From the cell containing the given text, extract its center point as (X, Y) coordinate. 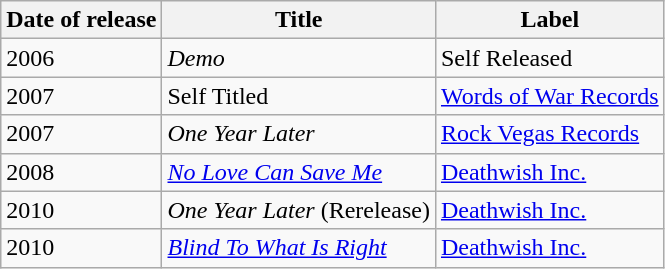
Title (298, 20)
No Love Can Save Me (298, 172)
One Year Later (Rerelease) (298, 210)
2006 (82, 58)
Blind To What Is Right (298, 248)
Self Titled (298, 96)
One Year Later (298, 134)
Words of War Records (550, 96)
Label (550, 20)
Demo (298, 58)
Rock Vegas Records (550, 134)
Self Released (550, 58)
Date of release (82, 20)
2008 (82, 172)
